Locate the cell with the specified text and output its (X, Y) center coordinate. 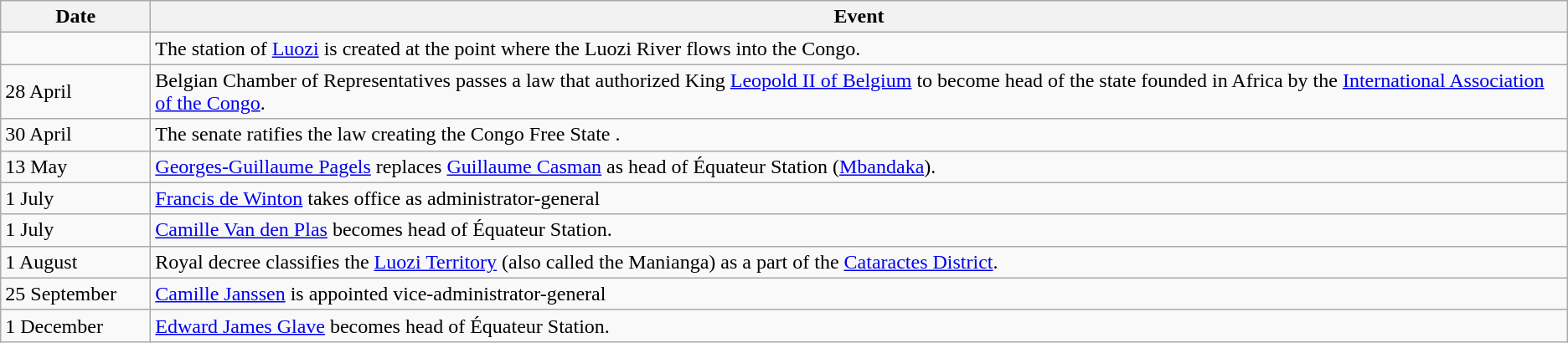
Date (75, 17)
The senate ratifies the law creating the Congo Free State . (859, 135)
25 September (75, 294)
Edward James Glave becomes head of Équateur Station. (859, 325)
Camille Van den Plas becomes head of Équateur Station. (859, 230)
Royal decree classifies the Luozi Territory (also called the Manianga) as a part of the Cataractes District. (859, 262)
Event (859, 17)
13 May (75, 166)
1 August (75, 262)
Camille Janssen is appointed vice-administrator-general (859, 294)
Francis de Winton takes office as administrator-general (859, 198)
28 April (75, 92)
30 April (75, 135)
1 December (75, 325)
Georges-Guillaume Pagels replaces Guillaume Casman as head of Équateur Station (Mbandaka). (859, 166)
The station of Luozi is created at the point where the Luozi River flows into the Congo. (859, 49)
